For the text-containing cell, return its midpoint in (x, y) coordinate format. 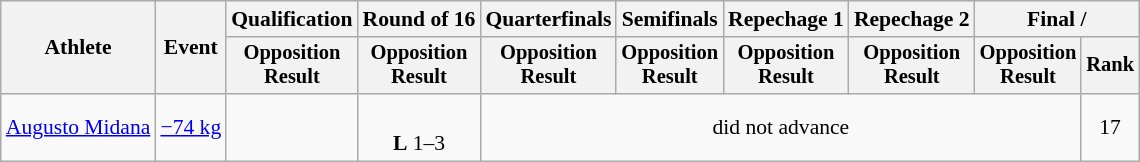
Athlete (78, 48)
Final / (1057, 19)
Qualification (292, 19)
L 1–3 (420, 128)
Semifinals (670, 19)
Rank (1110, 66)
Round of 16 (420, 19)
Repechage 1 (786, 19)
Event (190, 48)
−74 kg (190, 128)
Repechage 2 (912, 19)
Augusto Midana (78, 128)
did not advance (780, 128)
17 (1110, 128)
Quarterfinals (548, 19)
